Return [x, y] of the center of cell containing provided text 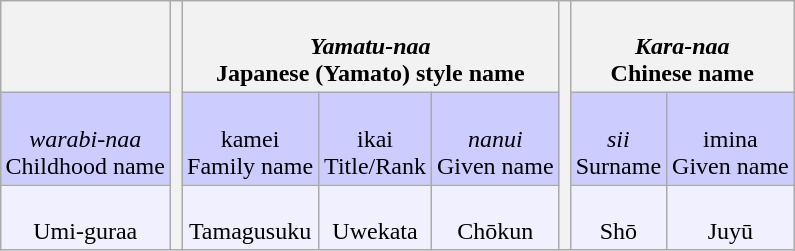
warabi-naaChildhood name [85, 139]
Kara-naaChinese name [682, 47]
Uwekata [376, 218]
nanuiGiven name [495, 139]
Juyū [731, 218]
Chōkun [495, 218]
siiSurname [618, 139]
ikaiTitle/Rank [376, 139]
Yamatu-naaJapanese (Yamato) style name [371, 47]
iminaGiven name [731, 139]
Shō [618, 218]
Tamagusuku [250, 218]
Umi-guraa [85, 218]
kameiFamily name [250, 139]
